Output the [X, Y] coordinate of the center of the cell containing the given text.  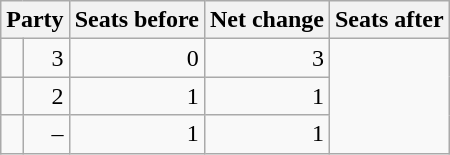
Net change [266, 20]
0 [136, 58]
2 [46, 96]
Seats after [389, 20]
– [46, 134]
Party [35, 20]
Seats before [136, 20]
